Search for the cell housing the specified text and yield its (x, y) center coordinate. 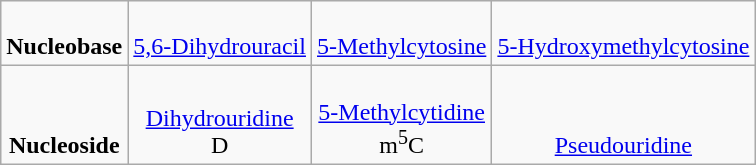
Pseudouridine (624, 116)
Nucleoside (64, 116)
5-Hydroxymethylcytosine (624, 34)
5-Methylcytidinem5C (401, 116)
5-Methylcytosine (401, 34)
5,6-Dihydrouracil (220, 34)
Nucleobase (64, 34)
DihydrouridineD (220, 116)
